Extract the [X, Y] coordinate from the center of the cell holding the provided text.  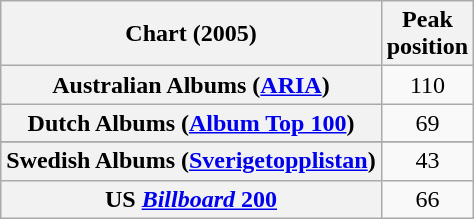
Chart (2005) [191, 34]
69 [427, 123]
Dutch Albums (Album Top 100) [191, 123]
Australian Albums (ARIA) [191, 85]
66 [427, 199]
Swedish Albums (Sverigetopplistan) [191, 161]
US Billboard 200 [191, 199]
110 [427, 85]
Peakposition [427, 34]
43 [427, 161]
